Scan for the cell matching the given text and deliver its [X, Y] coordinate at center. 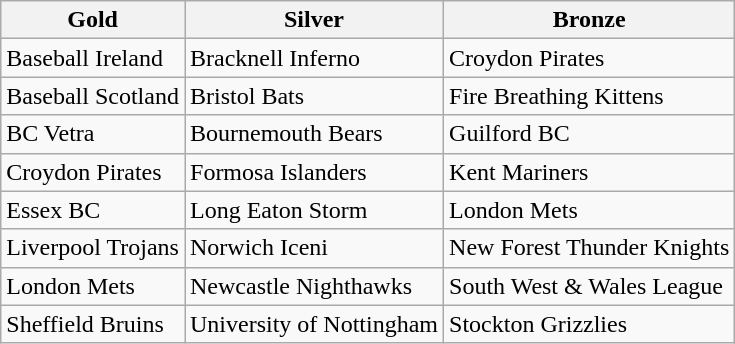
Gold [93, 20]
Bracknell Inferno [314, 58]
Norwich Iceni [314, 248]
University of Nottingham [314, 324]
Stockton Grizzlies [590, 324]
Silver [314, 20]
Formosa Islanders [314, 172]
BC Vetra [93, 134]
Baseball Scotland [93, 96]
Sheffield Bruins [93, 324]
Guilford BC [590, 134]
Kent Mariners [590, 172]
Bristol Bats [314, 96]
Newcastle Nighthawks [314, 286]
Baseball Ireland [93, 58]
Essex BC [93, 210]
Liverpool Trojans [93, 248]
Bronze [590, 20]
Bournemouth Bears [314, 134]
Long Eaton Storm [314, 210]
Fire Breathing Kittens [590, 96]
New Forest Thunder Knights [590, 248]
South West & Wales League [590, 286]
